Output the [X, Y] coordinate of the center of the cell containing the given text.  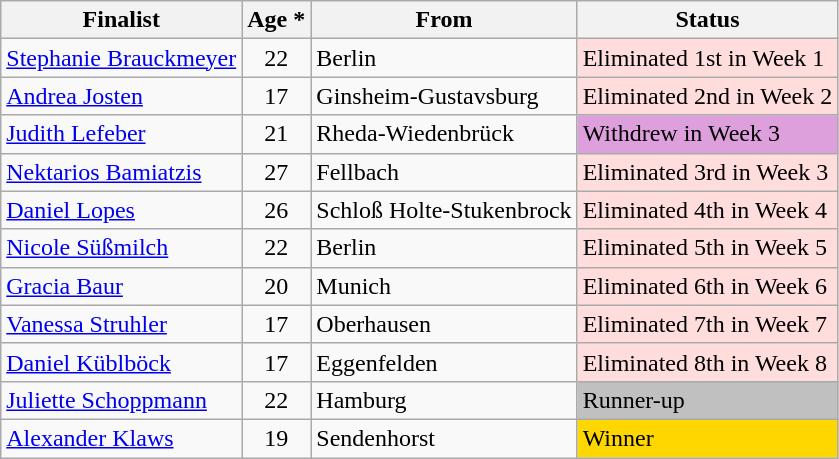
Eliminated 3rd in Week 3 [708, 172]
Judith Lefeber [122, 134]
Nektarios Bamiatzis [122, 172]
Eliminated 1st in Week 1 [708, 58]
Age * [276, 20]
Withdrew in Week 3 [708, 134]
21 [276, 134]
Sendenhorst [444, 438]
Eliminated 6th in Week 6 [708, 286]
Munich [444, 286]
Juliette Schoppmann [122, 400]
Daniel Küblböck [122, 362]
Rheda-Wiedenbrück [444, 134]
Gracia Baur [122, 286]
Schloß Holte-Stukenbrock [444, 210]
Daniel Lopes [122, 210]
27 [276, 172]
Nicole Süßmilch [122, 248]
Hamburg [444, 400]
Eggenfelden [444, 362]
Runner-up [708, 400]
Andrea Josten [122, 96]
Fellbach [444, 172]
Eliminated 8th in Week 8 [708, 362]
Alexander Klaws [122, 438]
20 [276, 286]
Winner [708, 438]
Oberhausen [444, 324]
Eliminated 2nd in Week 2 [708, 96]
Finalist [122, 20]
Stephanie Brauckmeyer [122, 58]
Ginsheim-Gustavsburg [444, 96]
Status [708, 20]
Eliminated 4th in Week 4 [708, 210]
Eliminated 7th in Week 7 [708, 324]
19 [276, 438]
Vanessa Struhler [122, 324]
26 [276, 210]
Eliminated 5th in Week 5 [708, 248]
From [444, 20]
